Return [X, Y] of the center of cell containing provided text 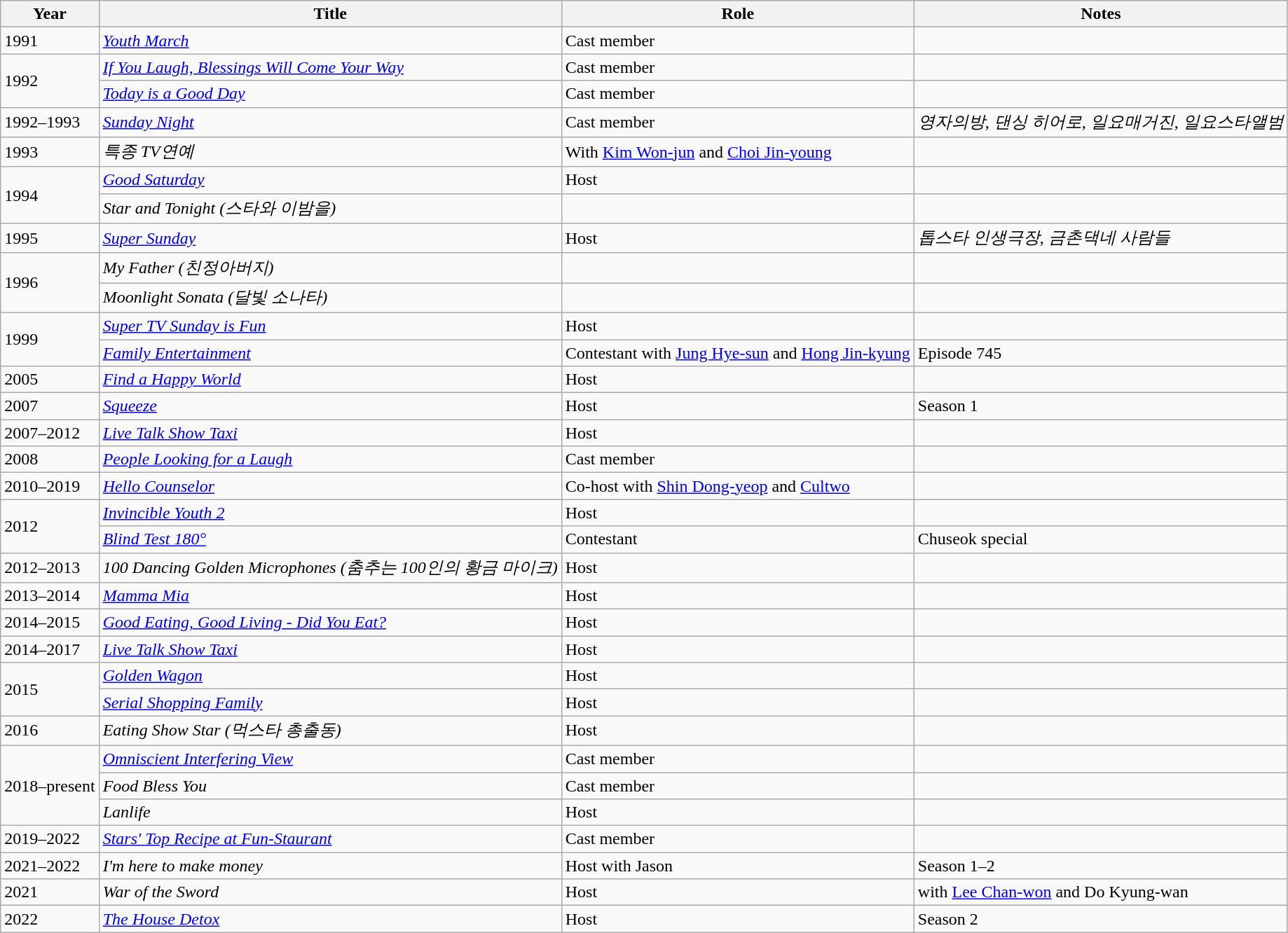
1993 [50, 153]
Contestant with Jung Hye-sun and Hong Jin-kyung [737, 352]
Moonlight Sonata (달빛 소나타) [330, 298]
1994 [50, 195]
2008 [50, 459]
2012–2013 [50, 567]
2018–present [50, 785]
Co-host with Shin Dong-yeop and Cultwo [737, 486]
1992 [50, 81]
2019–2022 [50, 839]
War of the Sword [330, 892]
2007 [50, 406]
2013–2014 [50, 596]
2005 [50, 380]
Good Eating, Good Living - Did You Eat? [330, 623]
2014–2015 [50, 623]
Season 2 [1100, 919]
Contestant [737, 539]
Golden Wagon [330, 676]
Hello Counselor [330, 486]
영자의방, 댄싱 히어로, 일요매거진, 일요스타앨범 [1100, 122]
Food Bless You [330, 785]
Eating Show Star (먹스타 총출동) [330, 731]
1992–1993 [50, 122]
Serial Shopping Family [330, 703]
Year [50, 14]
2021–2022 [50, 866]
With Kim Won-jun and Choi Jin-young [737, 153]
Notes [1100, 14]
Season 1 [1100, 406]
Youth March [330, 41]
People Looking for a Laugh [330, 459]
2012 [50, 526]
1995 [50, 238]
2016 [50, 731]
Find a Happy World [330, 380]
톱스타 인생극장, 금촌댁네 사람들 [1100, 238]
2021 [50, 892]
Good Saturday [330, 180]
Mamma Mia [330, 596]
2014–2017 [50, 649]
Stars' Top Recipe at Fun-Staurant [330, 839]
1991 [50, 41]
Sunday Night [330, 122]
My Father (친정아버지) [330, 268]
Star and Tonight (스타와 이밤을) [330, 209]
Chuseok special [1100, 539]
Blind Test 180° [330, 539]
2007–2012 [50, 433]
Role [737, 14]
1996 [50, 283]
Family Entertainment [330, 352]
Invincible Youth 2 [330, 513]
특종 TV연예 [330, 153]
Lanlife [330, 813]
1999 [50, 339]
Title [330, 14]
Squeeze [330, 406]
Super Sunday [330, 238]
If You Laugh, Blessings Will Come Your Way [330, 67]
Season 1–2 [1100, 866]
100 Dancing Golden Microphones (춤추는 100인의 황금 마이크) [330, 567]
Super TV Sunday is Fun [330, 326]
with Lee Chan-won and Do Kyung-wan [1100, 892]
Episode 745 [1100, 352]
2022 [50, 919]
I'm here to make money [330, 866]
2015 [50, 689]
Host with Jason [737, 866]
2010–2019 [50, 486]
The House Detox [330, 919]
Omniscient Interfering View [330, 759]
Today is a Good Day [330, 94]
